Determine the [X, Y] coordinate at the center of the cell enclosing the given text.  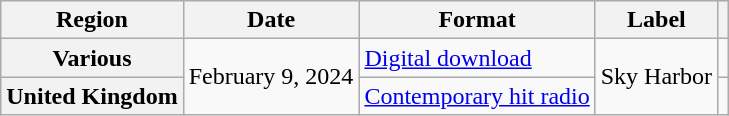
United Kingdom [92, 96]
Sky Harbor [656, 77]
Format [477, 20]
Contemporary hit radio [477, 96]
Various [92, 58]
February 9, 2024 [271, 77]
Digital download [477, 58]
Date [271, 20]
Label [656, 20]
Region [92, 20]
